Extract the (x, y) coordinate from the center of the cell holding the provided text.  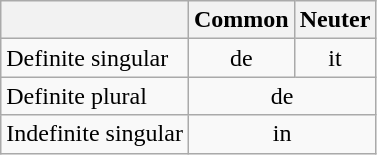
in (282, 134)
Indefinite singular (95, 134)
Definite plural (95, 96)
Definite singular (95, 58)
Common (241, 20)
Neuter (335, 20)
it (335, 58)
